From the cell containing the given text, extract its center point as (x, y) coordinate. 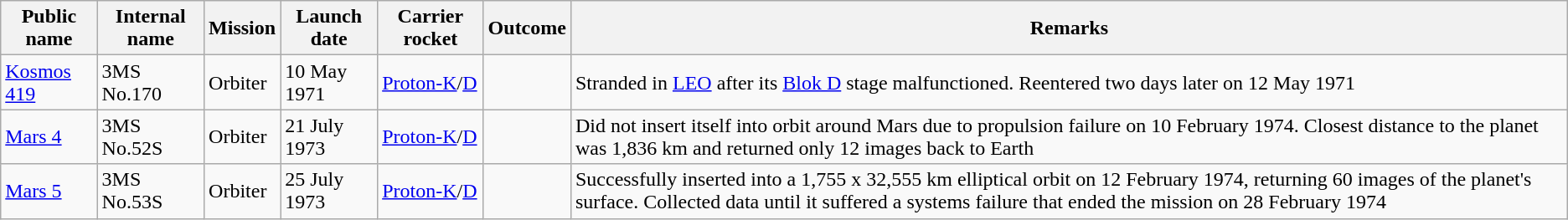
Remarks (1069, 28)
3MS No.170 (151, 82)
Mars 5 (49, 191)
Launch date (329, 28)
Kosmos 419 (49, 82)
25 July 1973 (329, 191)
3MS No.53S (151, 191)
Mission (243, 28)
Public name (49, 28)
Carrier rocket (431, 28)
Outcome (527, 28)
Stranded in LEO after its Blok D stage malfunctioned. Reentered two days later on 12 May 1971 (1069, 82)
3MS No.52S (151, 137)
Internal name (151, 28)
Mars 4 (49, 137)
21 July 1973 (329, 137)
10 May 1971 (329, 82)
